Find where the given text appears and provide that cell's center as (x, y) coordinate. 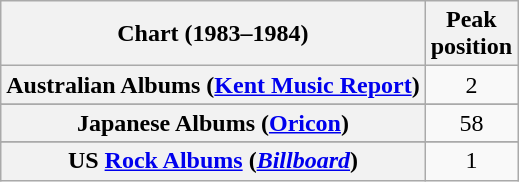
Peakposition (471, 34)
1 (471, 161)
Australian Albums (Kent Music Report) (213, 85)
US Rock Albums (Billboard) (213, 161)
Japanese Albums (Oricon) (213, 123)
58 (471, 123)
Chart (1983–1984) (213, 34)
2 (471, 85)
